From the cell containing the given text, extract its center point as (X, Y) coordinate. 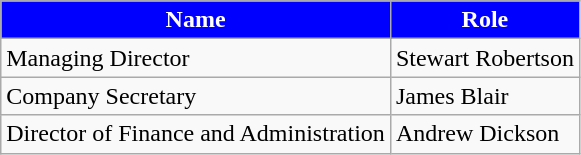
James Blair (484, 96)
Managing Director (196, 58)
Director of Finance and Administration (196, 134)
Andrew Dickson (484, 134)
Stewart Robertson (484, 58)
Name (196, 20)
Company Secretary (196, 96)
Role (484, 20)
